Return [x, y] of the center of cell containing provided text 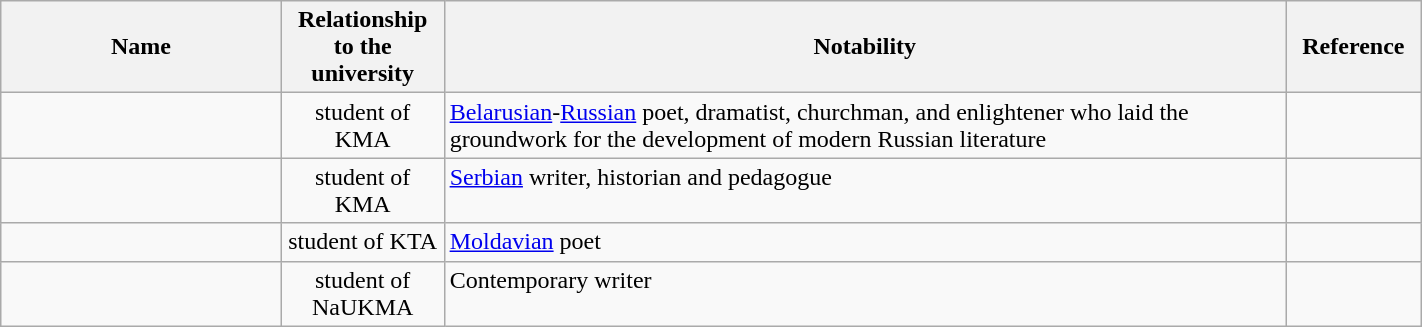
Relationship to the university [362, 47]
Name [141, 47]
Belarusian-Russian poet, dramatist, churchman, and enlightener who laid the groundwork for the development of modern Russian literature [864, 126]
Serbian writer, historian and pedagogue [864, 190]
student of NaUKMA [362, 294]
student of KTA [362, 242]
Moldavian poet [864, 242]
Reference [1354, 47]
Contemporary writer [864, 294]
Notability [864, 47]
